Pinpoint the cell where the given text exists, returning its (x, y) midpoint coordinate. 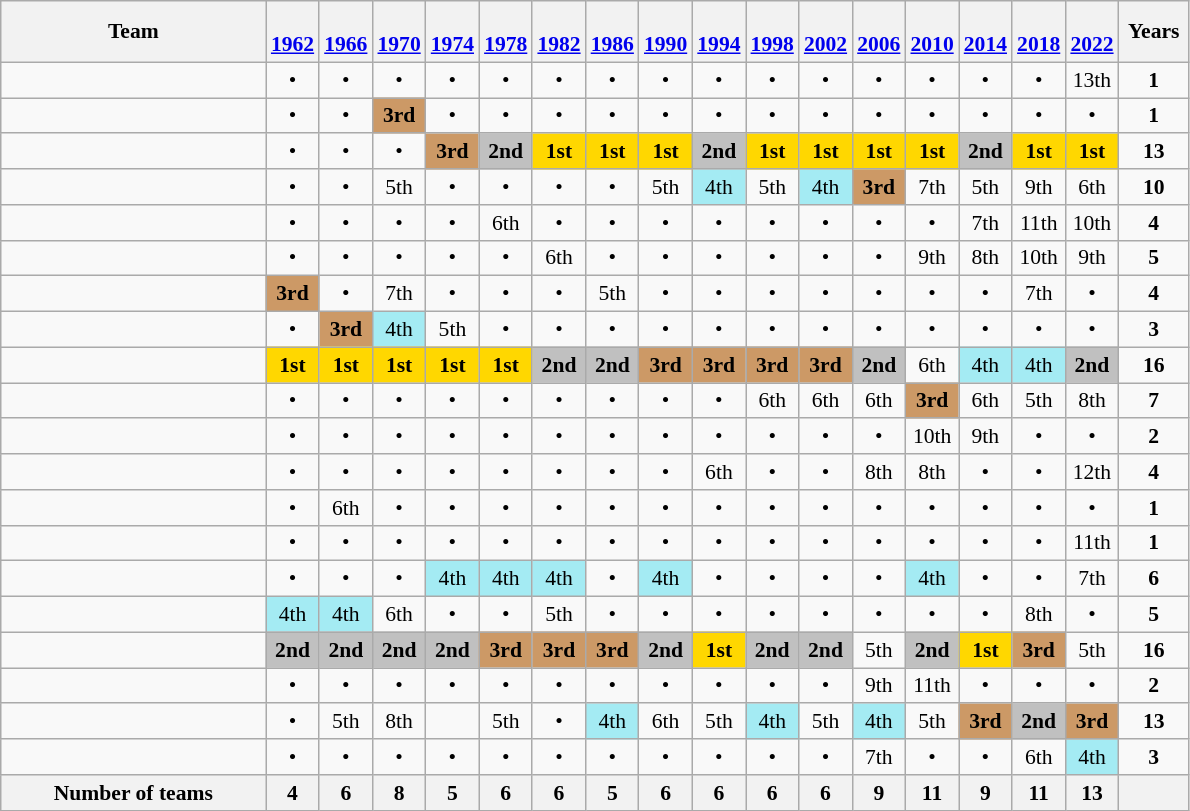
12th (1092, 472)
2010 (932, 32)
1970 (398, 32)
2006 (878, 32)
1994 (718, 32)
2014 (986, 32)
2018 (1038, 32)
1982 (558, 32)
1998 (772, 32)
1974 (452, 32)
1962 (292, 32)
7 (1154, 401)
8 (398, 793)
13th (1092, 80)
2002 (826, 32)
2022 (1092, 32)
Years (1154, 32)
10 (1154, 187)
1966 (346, 32)
1986 (612, 32)
1978 (506, 32)
Team (134, 32)
1990 (666, 32)
Number of teams (134, 793)
